Provide the [x, y] coordinate of the cell's center where the given text is located.  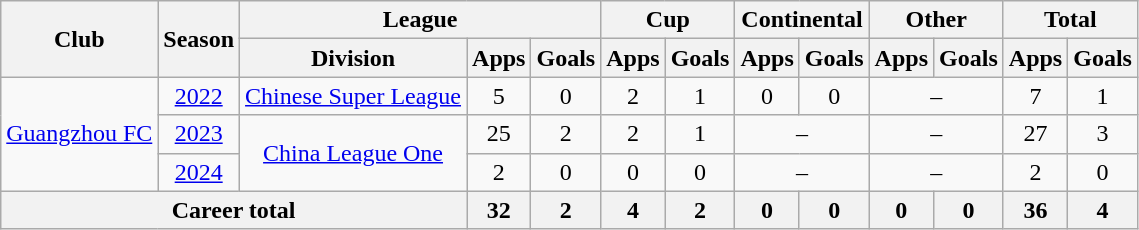
Season [199, 39]
Career total [234, 210]
27 [1035, 134]
Club [80, 39]
5 [499, 96]
Division [354, 58]
Other [936, 20]
25 [499, 134]
2022 [199, 96]
36 [1035, 210]
Chinese Super League [354, 96]
Continental [802, 20]
3 [1103, 134]
2023 [199, 134]
Total [1070, 20]
China League One [354, 153]
2024 [199, 172]
7 [1035, 96]
Guangzhou FC [80, 134]
Cup [668, 20]
32 [499, 210]
League [420, 20]
